Detect which cell encompasses the target text, then output its (x, y) center coordinate. 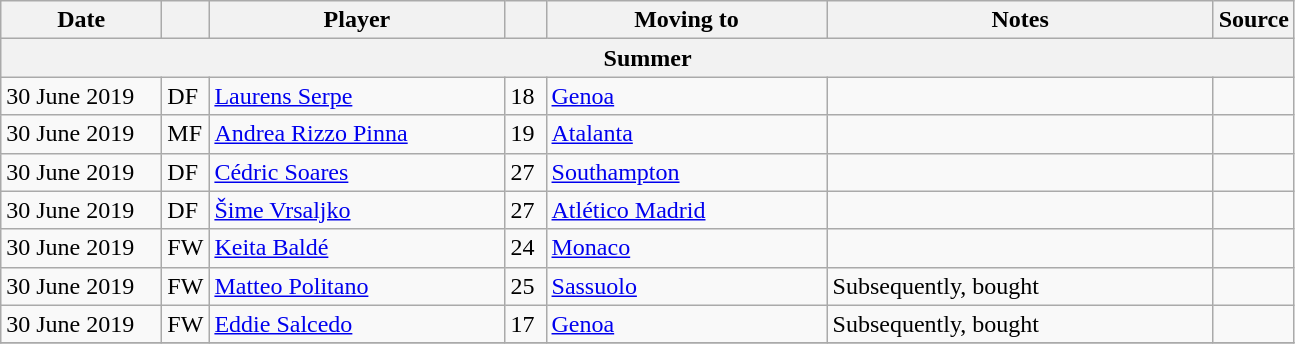
Summer (648, 58)
Player (357, 20)
Notes (1020, 20)
Keita Baldé (357, 248)
24 (526, 248)
19 (526, 134)
Matteo Politano (357, 286)
Cédric Soares (357, 172)
Atlético Madrid (686, 210)
Andrea Rizzo Pinna (357, 134)
Laurens Serpe (357, 96)
Moving to (686, 20)
Eddie Salcedo (357, 324)
Southampton (686, 172)
MF (186, 134)
25 (526, 286)
Source (1254, 20)
Sassuolo (686, 286)
Šime Vrsaljko (357, 210)
Monaco (686, 248)
17 (526, 324)
18 (526, 96)
Atalanta (686, 134)
Date (82, 20)
